From the cell containing the given text, extract its center point as (x, y) coordinate. 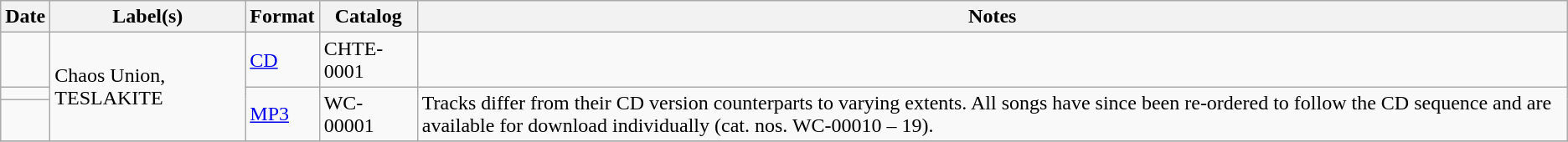
MP3 (282, 114)
CHTE-0001 (369, 60)
CD (282, 60)
Chaos Union, TESLAKITE (147, 87)
Catalog (369, 17)
Date (25, 17)
WC-00001 (369, 114)
Label(s) (147, 17)
Format (282, 17)
Notes (992, 17)
